Capture the cell that displays the provided text and extract its (x, y) central coordinate. 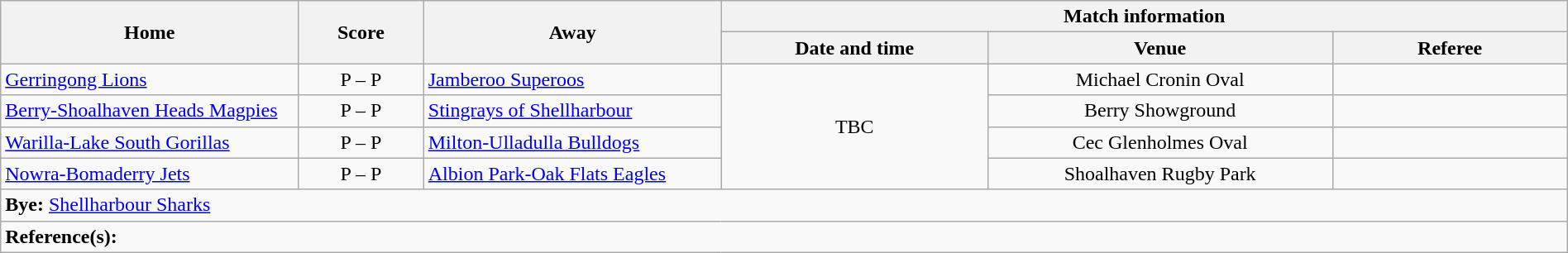
Berry Showground (1159, 111)
Berry-Shoalhaven Heads Magpies (150, 111)
Reference(s): (784, 236)
Away (572, 32)
Shoalhaven Rugby Park (1159, 174)
Michael Cronin Oval (1159, 79)
Gerringong Lions (150, 79)
Home (150, 32)
Milton-Ulladulla Bulldogs (572, 142)
Bye: Shellharbour Sharks (784, 205)
Warilla-Lake South Gorillas (150, 142)
Date and time (854, 48)
Referee (1450, 48)
Score (361, 32)
Jamberoo Superoos (572, 79)
Nowra-Bomaderry Jets (150, 174)
Stingrays of Shellharbour (572, 111)
Venue (1159, 48)
Match information (1145, 17)
TBC (854, 126)
Cec Glenholmes Oval (1159, 142)
Albion Park-Oak Flats Eagles (572, 174)
